For the text-containing cell, return its midpoint in [x, y] coordinate format. 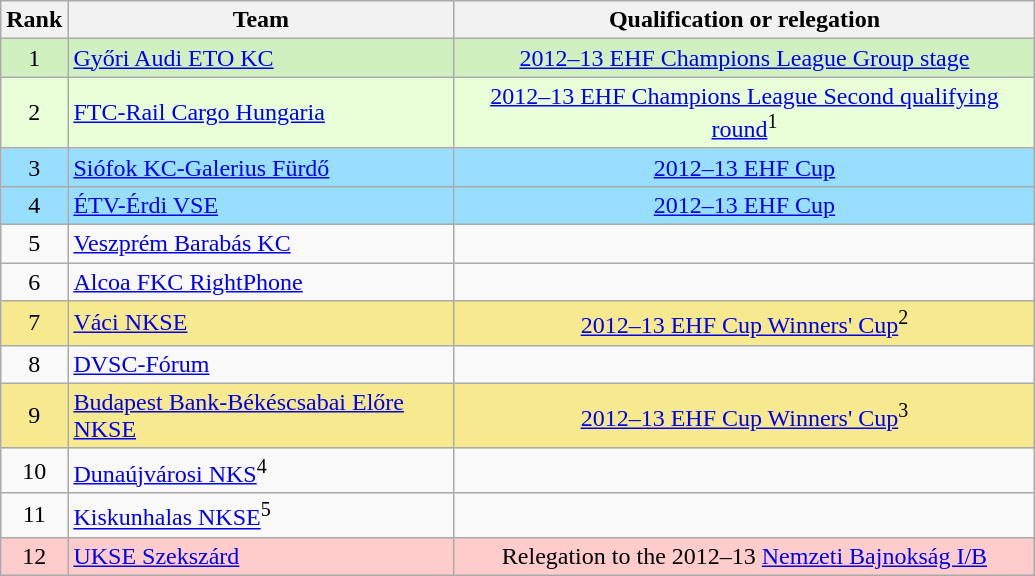
2012–13 EHF Champions League Group stage [744, 58]
7 [34, 324]
Váci NKSE [261, 324]
2 [34, 113]
UKSE Szekszárd [261, 556]
5 [34, 244]
Kiskunhalas NKSE5 [261, 516]
2012–13 EHF Cup Winners' Cup2 [744, 324]
Veszprém Barabás KC [261, 244]
Rank [34, 20]
12 [34, 556]
1 [34, 58]
Qualification or relegation [744, 20]
2012–13 EHF Cup Winners' Cup3 [744, 416]
3 [34, 167]
Budapest Bank-Békéscsabai Előre NKSE [261, 416]
FTC-Rail Cargo Hungaria [261, 113]
Alcoa FKC RightPhone [261, 282]
4 [34, 205]
10 [34, 470]
9 [34, 416]
6 [34, 282]
Siófok KC-Galerius Fürdő [261, 167]
Győri Audi ETO KC [261, 58]
Relegation to the 2012–13 Nemzeti Bajnokság I/B [744, 556]
DVSC-Fórum [261, 364]
Team [261, 20]
ÉTV-Érdi VSE [261, 205]
11 [34, 516]
2012–13 EHF Champions League Second qualifying round1 [744, 113]
Dunaújvárosi NKS4 [261, 470]
8 [34, 364]
